Return the [X, Y] coordinate for the center point of the cell that contains the specified text.  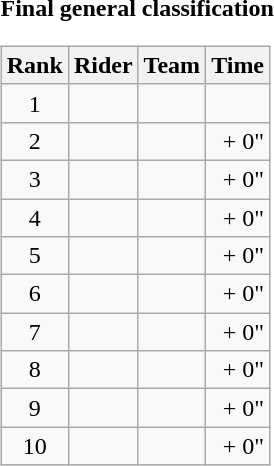
1 [34, 103]
6 [34, 294]
3 [34, 179]
8 [34, 370]
7 [34, 332]
4 [34, 217]
5 [34, 256]
9 [34, 408]
Time [238, 65]
2 [34, 141]
Team [172, 65]
Rider [103, 65]
10 [34, 446]
Rank [34, 65]
